Determine the [X, Y] coordinate at the center of the cell enclosing the given text.  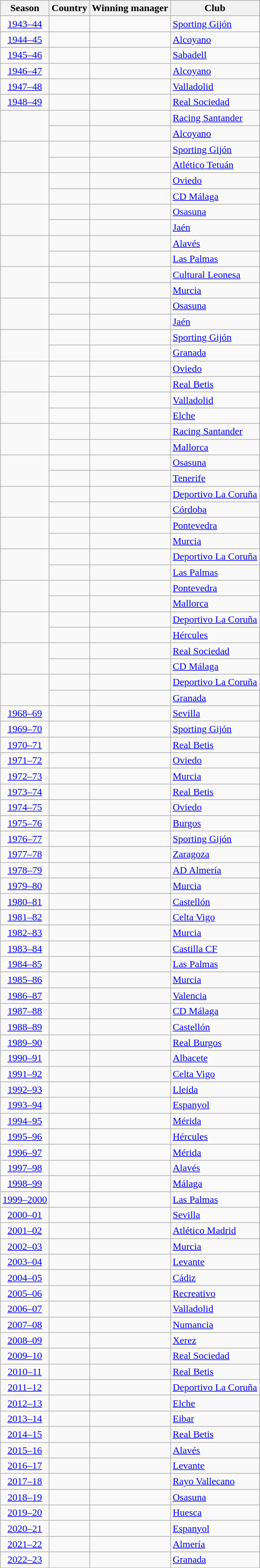
1944–45 [25, 40]
Sabadell [215, 55]
2006–07 [25, 1309]
Cultural Leonesa [215, 275]
2019–20 [25, 1513]
2009–10 [25, 1356]
1983–84 [25, 948]
1984–85 [25, 964]
Zaragoza [215, 854]
2013–14 [25, 1419]
1999–2000 [25, 1199]
Burgos [215, 823]
2008–09 [25, 1340]
1969–70 [25, 729]
1973–74 [25, 792]
1948–49 [25, 102]
Winning manager [130, 8]
1991–92 [25, 1074]
Tenerife [215, 478]
Xerez [215, 1340]
AD Almería [215, 870]
1996–97 [25, 1152]
1992–93 [25, 1090]
Málaga [215, 1183]
1994–95 [25, 1121]
1997–98 [25, 1168]
Numancia [215, 1325]
2003–04 [25, 1262]
2005–06 [25, 1293]
1976–77 [25, 839]
Albacete [215, 1058]
2020–21 [25, 1528]
1986–87 [25, 996]
Atlético Tetuán [215, 165]
1968–69 [25, 714]
Club [215, 8]
1995–96 [25, 1136]
1943–44 [25, 24]
1987–88 [25, 1011]
2016–17 [25, 1466]
Country [70, 8]
1988–89 [25, 1027]
1971–72 [25, 761]
2000–01 [25, 1215]
2004–05 [25, 1278]
1975–76 [25, 823]
2001–02 [25, 1231]
1980–81 [25, 901]
1978–79 [25, 870]
2022–23 [25, 1560]
1946–47 [25, 71]
Recreativo [215, 1293]
Lleida [215, 1090]
Castilla CF [215, 948]
1972–73 [25, 776]
1970–71 [25, 745]
1977–78 [25, 854]
Huesca [215, 1513]
2010–11 [25, 1372]
Season [25, 8]
2014–15 [25, 1434]
2002–03 [25, 1246]
1981–82 [25, 917]
Atlético Madrid [215, 1231]
Córdoba [215, 510]
2021–22 [25, 1544]
1990–91 [25, 1058]
2011–12 [25, 1387]
Almería [215, 1544]
1982–83 [25, 933]
Rayo Vallecano [215, 1482]
Eibar [215, 1419]
1993–94 [25, 1105]
1974–75 [25, 807]
1985–86 [25, 980]
1979–80 [25, 886]
1945–46 [25, 55]
2017–18 [25, 1482]
Cádiz [215, 1278]
Valencia [215, 996]
2015–16 [25, 1450]
2018–19 [25, 1497]
2007–08 [25, 1325]
2012–13 [25, 1403]
1989–90 [25, 1043]
1947–48 [25, 86]
1998–99 [25, 1183]
Real Burgos [215, 1043]
